Determine the (X, Y) coordinate at the center of the cell enclosing the given text.  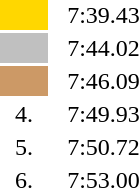
4. (24, 114)
5. (24, 147)
